Return the (x, y) coordinate for the center point of the cell that contains the specified text.  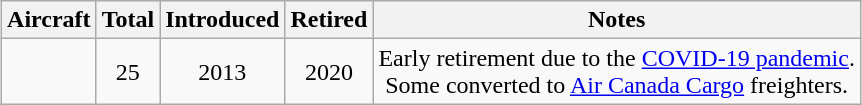
2013 (222, 72)
Total (128, 20)
25 (128, 72)
Introduced (222, 20)
2020 (329, 72)
Early retirement due to the COVID-19 pandemic.Some converted to Air Canada Cargo freighters. (617, 72)
Retired (329, 20)
Notes (617, 20)
Aircraft (50, 20)
